Identify which cell holds the provided text, then report its [x, y] central coordinate. 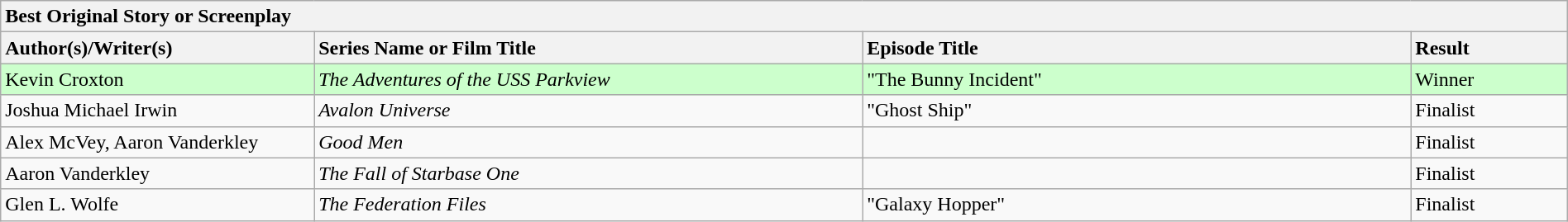
The Adventures of the USS Parkview [589, 79]
Good Men [589, 142]
Aaron Vanderkley [157, 173]
Alex McVey, Aaron Vanderkley [157, 142]
Winner [1489, 79]
The Fall of Starbase One [589, 173]
"The Bunny Incident" [1136, 79]
Kevin Croxton [157, 79]
Author(s)/Writer(s) [157, 48]
"Galaxy Hopper" [1136, 205]
The Federation Files [589, 205]
Best Original Story or Screenplay [784, 17]
Episode Title [1136, 48]
Result [1489, 48]
Series Name or Film Title [589, 48]
Avalon Universe [589, 111]
"Ghost Ship" [1136, 111]
Joshua Michael Irwin [157, 111]
Glen L. Wolfe [157, 205]
